Determine the [X, Y] coordinate at the center of the cell enclosing the given text.  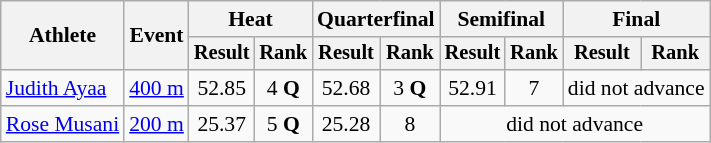
Rose Musani [62, 124]
25.28 [346, 124]
Athlete [62, 36]
3 Q [410, 88]
Final [636, 19]
Quarterfinal [376, 19]
400 m [156, 88]
52.91 [473, 88]
5 Q [283, 124]
200 m [156, 124]
Event [156, 36]
25.37 [222, 124]
Heat [250, 19]
52.68 [346, 88]
52.85 [222, 88]
Semifinal [502, 19]
7 [534, 88]
8 [410, 124]
Judith Ayaa [62, 88]
4 Q [283, 88]
